Return the [X, Y] coordinate for the center point of the cell that contains the specified text.  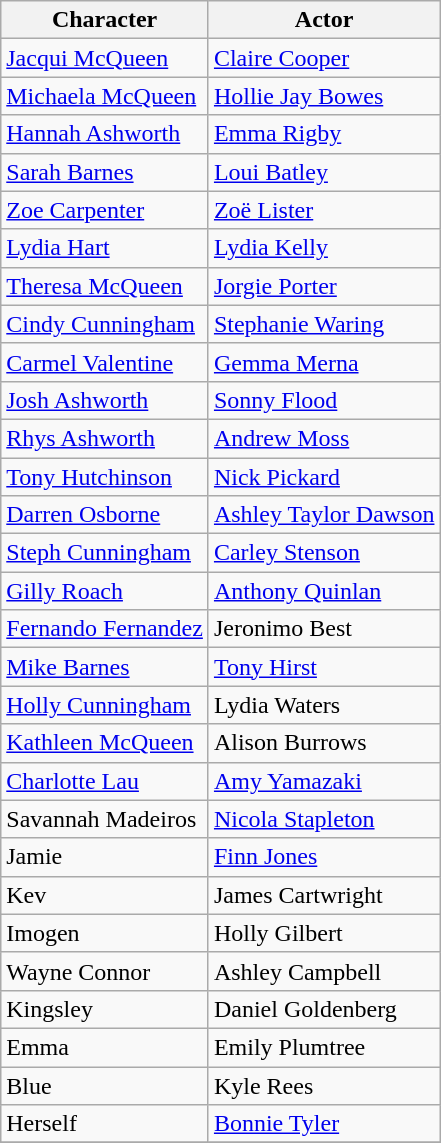
Kingsley [105, 1009]
Bonnie Tyler [324, 1124]
Amy Yamazaki [324, 781]
Zoe Carpenter [105, 210]
Wayne Connor [105, 971]
Carley Stenson [324, 553]
Alison Burrows [324, 743]
Jamie [105, 857]
Michaela McQueen [105, 96]
Darren Osborne [105, 515]
Jorgie Porter [324, 286]
Claire Cooper [324, 58]
Fernando Fernandez [105, 629]
Holly Gilbert [324, 933]
Charlotte Lau [105, 781]
Zoë Lister [324, 210]
Holly Cunningham [105, 705]
Rhys Ashworth [105, 438]
Imogen [105, 933]
Cindy Cunningham [105, 324]
Anthony Quinlan [324, 591]
Lydia Hart [105, 248]
Actor [324, 20]
Sonny Flood [324, 400]
Lydia Kelly [324, 248]
Blue [105, 1085]
Andrew Moss [324, 438]
Loui Batley [324, 172]
Carmel Valentine [105, 362]
Hannah Ashworth [105, 134]
Ashley Taylor Dawson [324, 515]
Tony Hutchinson [105, 477]
Kathleen McQueen [105, 743]
Sarah Barnes [105, 172]
Josh Ashworth [105, 400]
Tony Hirst [324, 667]
Steph Cunningham [105, 553]
Kev [105, 895]
Nick Pickard [324, 477]
Gilly Roach [105, 591]
Emily Plumtree [324, 1047]
Kyle Rees [324, 1085]
Stephanie Waring [324, 324]
Ashley Campbell [324, 971]
Herself [105, 1124]
Emma [105, 1047]
Character [105, 20]
Mike Barnes [105, 667]
James Cartwright [324, 895]
Gemma Merna [324, 362]
Nicola Stapleton [324, 819]
Theresa McQueen [105, 286]
Emma Rigby [324, 134]
Daniel Goldenberg [324, 1009]
Jeronimo Best [324, 629]
Finn Jones [324, 857]
Lydia Waters [324, 705]
Jacqui McQueen [105, 58]
Savannah Madeiros [105, 819]
Hollie Jay Bowes [324, 96]
